Determine the [x, y] coordinate at the center of the cell enclosing the given text.  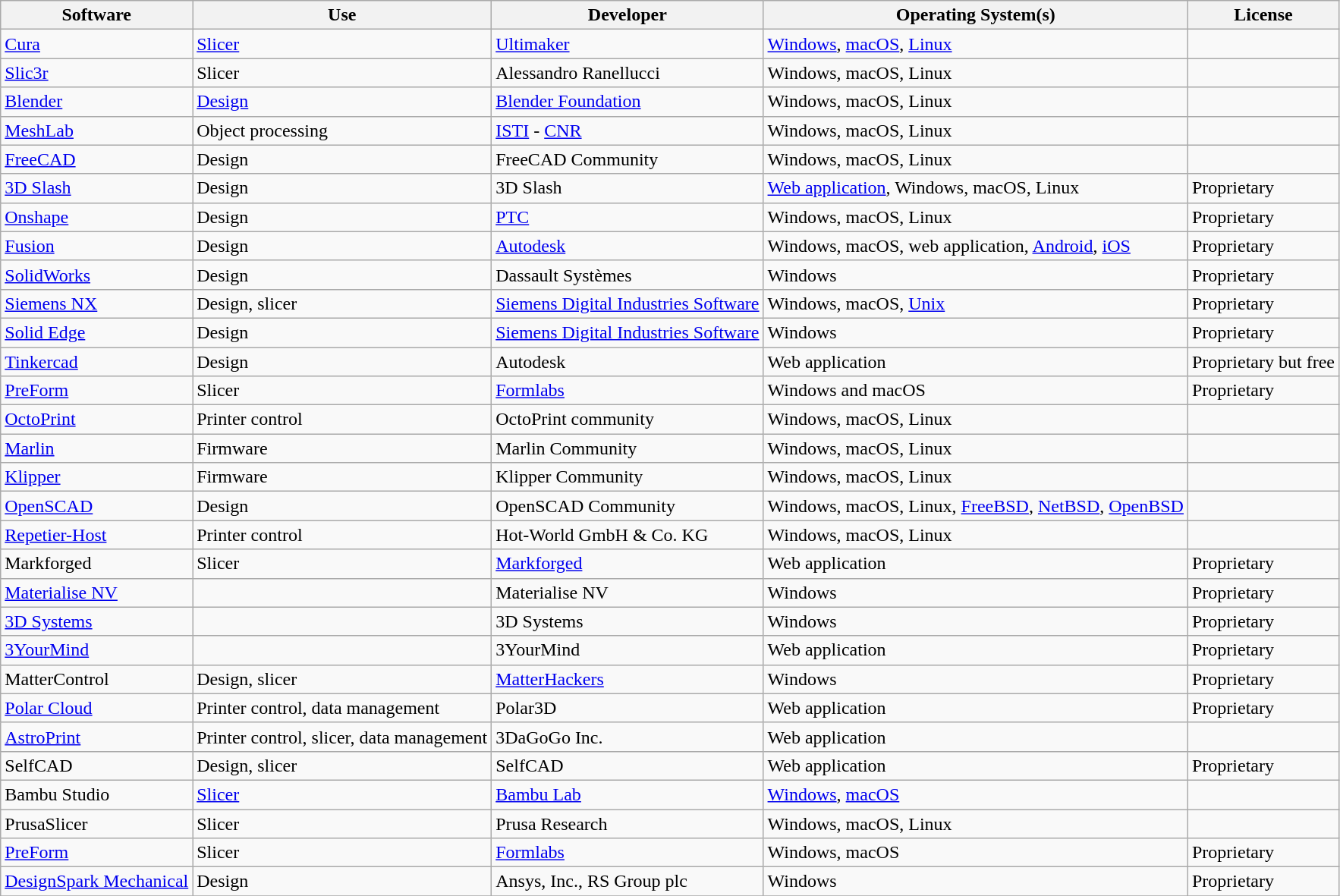
Repetier-Host [97, 535]
OpenSCAD [97, 506]
AstroPrint [97, 737]
Klipper [97, 477]
Bambu Lab [628, 794]
Klipper Community [628, 477]
Blender [97, 102]
MatterControl [97, 679]
Windows, macOS, web application, Android, iOS [976, 246]
OctoPrint community [628, 420]
Onshape [97, 217]
Dassault Systèmes [628, 275]
Siemens NX [97, 303]
SolidWorks [97, 275]
License [1263, 15]
Printer control, data management [342, 708]
Software [97, 15]
Object processing [342, 130]
Windows and macOS [976, 391]
OpenSCAD Community [628, 506]
Ultimaker [628, 44]
Web application, Windows, macOS, Linux [976, 188]
Hot-World GmbH & Co. KG [628, 535]
Prusa Research [628, 823]
Windows, macOS, Unix [976, 303]
MatterHackers [628, 679]
Use [342, 15]
Polar3D [628, 708]
MeshLab [97, 130]
Cura [97, 44]
Operating System(s) [976, 15]
PrusaSlicer [97, 823]
Proprietary but free [1263, 362]
3DaGoGo Inc. [628, 737]
Ansys, Inc., RS Group plc [628, 882]
Alessandro Ranellucci [628, 73]
Printer control, slicer, data management [342, 737]
Marlin Community [628, 448]
Bambu Studio [97, 794]
ISTI - CNR [628, 130]
FreeCAD [97, 159]
Slic3r [97, 73]
DesignSpark Mechanical [97, 882]
Marlin [97, 448]
Windows, macOS, Linux, FreeBSD, NetBSD, OpenBSD [976, 506]
OctoPrint [97, 420]
FreeCAD Community [628, 159]
Developer [628, 15]
Tinkercad [97, 362]
Blender Foundation [628, 102]
Solid Edge [97, 332]
Fusion [97, 246]
PTC [628, 217]
Polar Cloud [97, 708]
